Detect which cell encompasses the target text, then output its (X, Y) center coordinate. 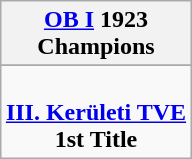
III. Kerületi TVE1st Title (96, 112)
OB I 1923Champions (96, 34)
